Detect which cell encompasses the target text, then output its [x, y] center coordinate. 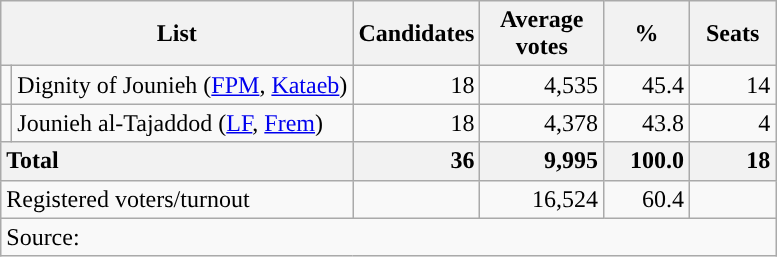
14 [733, 85]
4 [733, 123]
100.0 [647, 161]
36 [416, 161]
Total [177, 161]
45.4 [647, 85]
4,378 [542, 123]
9,995 [542, 161]
Average votes [542, 34]
% [647, 34]
Dignity of Jounieh (FPM, Kataeb) [182, 85]
Registered voters/turnout [177, 199]
Source: [388, 237]
60.4 [647, 199]
Seats [733, 34]
43.8 [647, 123]
Candidates [416, 34]
4,535 [542, 85]
List [177, 34]
16,524 [542, 199]
Jounieh al-Tajaddod (LF, Frem) [182, 123]
